Scan for the cell matching the given text and deliver its [X, Y] coordinate at center. 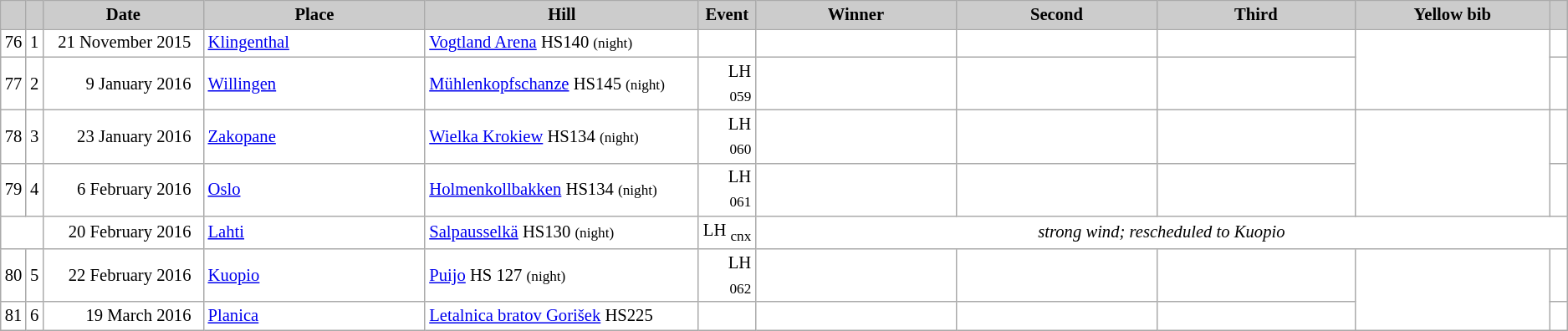
6 [34, 316]
79 [13, 189]
3 [34, 135]
Yellow bib [1452, 14]
76 [13, 43]
Klingenthal [314, 43]
80 [13, 276]
Kuopio [314, 276]
Oslo [314, 189]
81 [13, 316]
strong wind; rescheduled to Kuopio [1161, 232]
77 [13, 84]
Willingen [314, 84]
Puijo HS 127 (night) [562, 276]
2 [34, 84]
Lahti [314, 232]
LH 059 [727, 84]
4 [34, 189]
Date [123, 14]
Zakopane [314, 135]
20 February 2016 [123, 232]
Letalnica bratov Gorišek HS225 [562, 316]
Third [1256, 14]
Holmenkollbakken HS134 (night) [562, 189]
6 February 2016 [123, 189]
Second [1057, 14]
Salpausselkä HS130 (night) [562, 232]
21 November 2015 [123, 43]
Place [314, 14]
5 [34, 276]
Event [727, 14]
LH cnx [727, 232]
Vogtland Arena HS140 (night) [562, 43]
Hill [562, 14]
Winner [856, 14]
1 [34, 43]
78 [13, 135]
23 January 2016 [123, 135]
Planica [314, 316]
LH 062 [727, 276]
9 January 2016 [123, 84]
LH 060 [727, 135]
19 March 2016 [123, 316]
Mühlenkopfschanze HS145 (night) [562, 84]
22 February 2016 [123, 276]
LH 061 [727, 189]
Wielka Krokiew HS134 (night) [562, 135]
